Provide the (X, Y) coordinate of the cell's center where the given text is located.  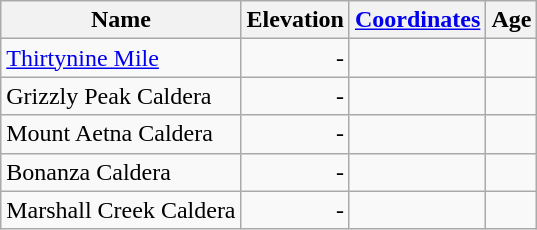
Grizzly Peak Caldera (121, 96)
Elevation (295, 20)
Age (512, 20)
Name (121, 20)
Thirtynine Mile (121, 58)
Bonanza Caldera (121, 172)
Marshall Creek Caldera (121, 210)
Mount Aetna Caldera (121, 134)
Coordinates (417, 20)
